Extract the (x, y) coordinate from the center of the cell holding the provided text.  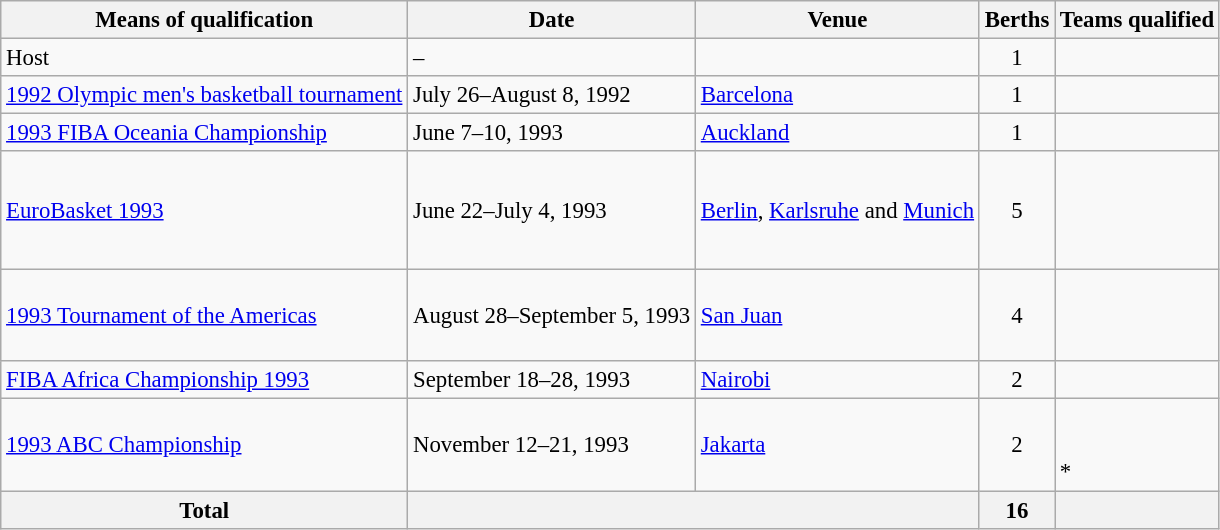
September 18–28, 1993 (552, 381)
Berlin, Karlsruhe and Munich (837, 210)
Host (204, 58)
June 22–July 4, 1993 (552, 210)
San Juan (837, 316)
Means of qualification (204, 20)
Nairobi (837, 381)
Berths (1016, 20)
Barcelona (837, 95)
FIBA Africa Championship 1993 (204, 381)
– (552, 58)
16 (1016, 510)
Total (204, 510)
Jakarta (837, 445)
4 (1016, 316)
EuroBasket 1993 (204, 210)
1993 FIBA Oceania Championship (204, 133)
Date (552, 20)
1993 ABC Championship (204, 445)
July 26–August 8, 1992 (552, 95)
November 12–21, 1993 (552, 445)
* (1138, 445)
Venue (837, 20)
June 7–10, 1993 (552, 133)
1992 Olympic men's basketball tournament (204, 95)
Teams qualified (1138, 20)
Auckland (837, 133)
August 28–September 5, 1993 (552, 316)
5 (1016, 210)
1993 Tournament of the Americas (204, 316)
